From the cell containing the given text, extract its center point as [x, y] coordinate. 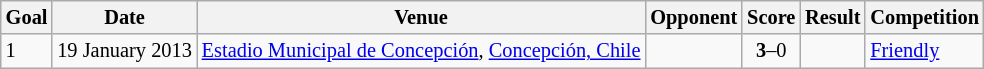
Score [771, 17]
Competition [924, 17]
Opponent [694, 17]
Venue [422, 17]
Estadio Municipal de Concepción, Concepción, Chile [422, 51]
19 January 2013 [124, 51]
Friendly [924, 51]
Result [832, 17]
1 [27, 51]
Goal [27, 17]
Date [124, 17]
3–0 [771, 51]
